Determine the (X, Y) coordinate at the center of the cell enclosing the given text.  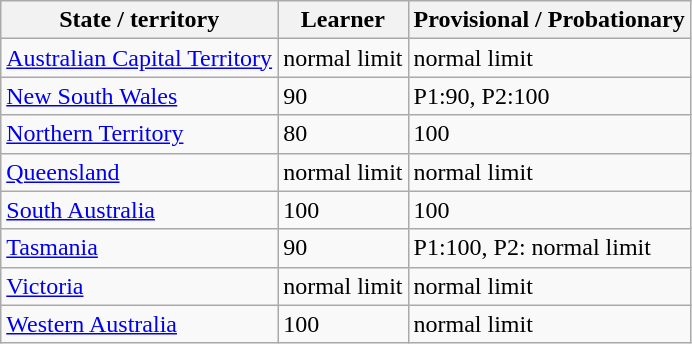
Queensland (140, 172)
Learner (343, 20)
Australian Capital Territory (140, 58)
State / territory (140, 20)
New South Wales (140, 96)
Western Australia (140, 324)
P1:100, P2: normal limit (549, 248)
Provisional / Probationary (549, 20)
P1:90, P2:100 (549, 96)
Tasmania (140, 248)
Victoria (140, 286)
80 (343, 134)
South Australia (140, 210)
Northern Territory (140, 134)
